Return the [x, y] coordinate for the center point of the cell that contains the specified text.  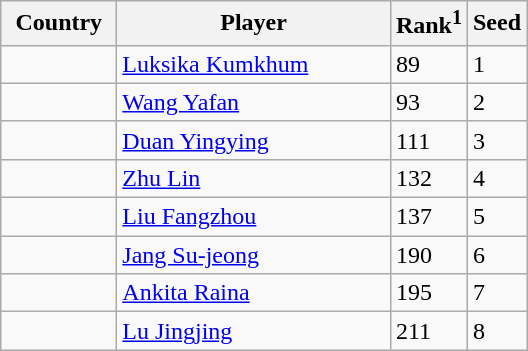
7 [496, 293]
Seed [496, 24]
Lu Jingjing [254, 331]
195 [428, 293]
Wang Yafan [254, 102]
Country [59, 24]
4 [496, 178]
93 [428, 102]
1 [496, 64]
6 [496, 255]
5 [496, 217]
89 [428, 64]
111 [428, 140]
2 [496, 102]
190 [428, 255]
132 [428, 178]
Rank1 [428, 24]
Liu Fangzhou [254, 217]
Player [254, 24]
Luksika Kumkhum [254, 64]
Zhu Lin [254, 178]
Duan Yingying [254, 140]
211 [428, 331]
Jang Su-jeong [254, 255]
Ankita Raina [254, 293]
137 [428, 217]
3 [496, 140]
8 [496, 331]
